Detect which cell encompasses the target text, then output its (x, y) center coordinate. 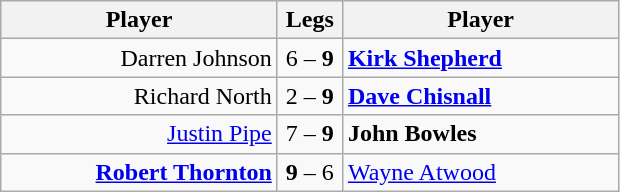
7 – 9 (310, 134)
Robert Thornton (140, 172)
Kirk Shepherd (480, 58)
John Bowles (480, 134)
6 – 9 (310, 58)
Justin Pipe (140, 134)
9 – 6 (310, 172)
2 – 9 (310, 96)
Legs (310, 20)
Wayne Atwood (480, 172)
Dave Chisnall (480, 96)
Darren Johnson (140, 58)
Richard North (140, 96)
